Capture the cell that displays the provided text and extract its [x, y] central coordinate. 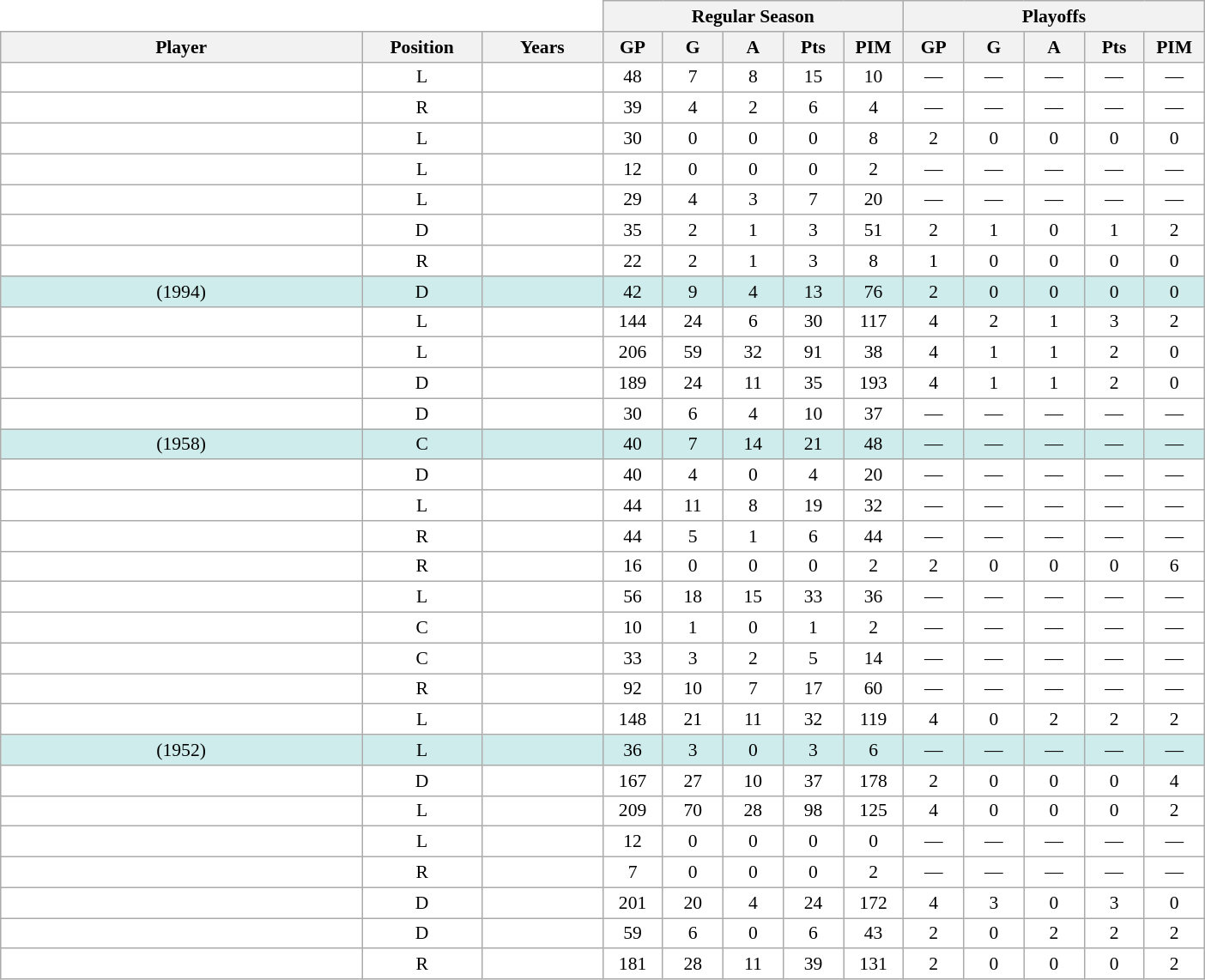
131 [873, 965]
9 [693, 292]
76 [873, 292]
(1994) [182, 292]
117 [873, 322]
22 [633, 261]
144 [633, 322]
167 [633, 781]
206 [633, 353]
70 [693, 811]
27 [693, 781]
119 [873, 720]
193 [873, 384]
13 [813, 292]
Playoffs [1054, 16]
43 [873, 934]
201 [633, 903]
51 [873, 231]
17 [813, 689]
172 [873, 903]
56 [633, 597]
Position [422, 47]
38 [873, 353]
42 [633, 292]
16 [633, 566]
91 [813, 353]
19 [813, 505]
18 [693, 597]
189 [633, 384]
125 [873, 811]
98 [813, 811]
(1958) [182, 445]
209 [633, 811]
181 [633, 965]
29 [633, 200]
148 [633, 720]
178 [873, 781]
Player [182, 47]
60 [873, 689]
(1952) [182, 750]
Regular Season [754, 16]
Years [542, 47]
92 [633, 689]
